From the cell containing the given text, extract its center point as [X, Y] coordinate. 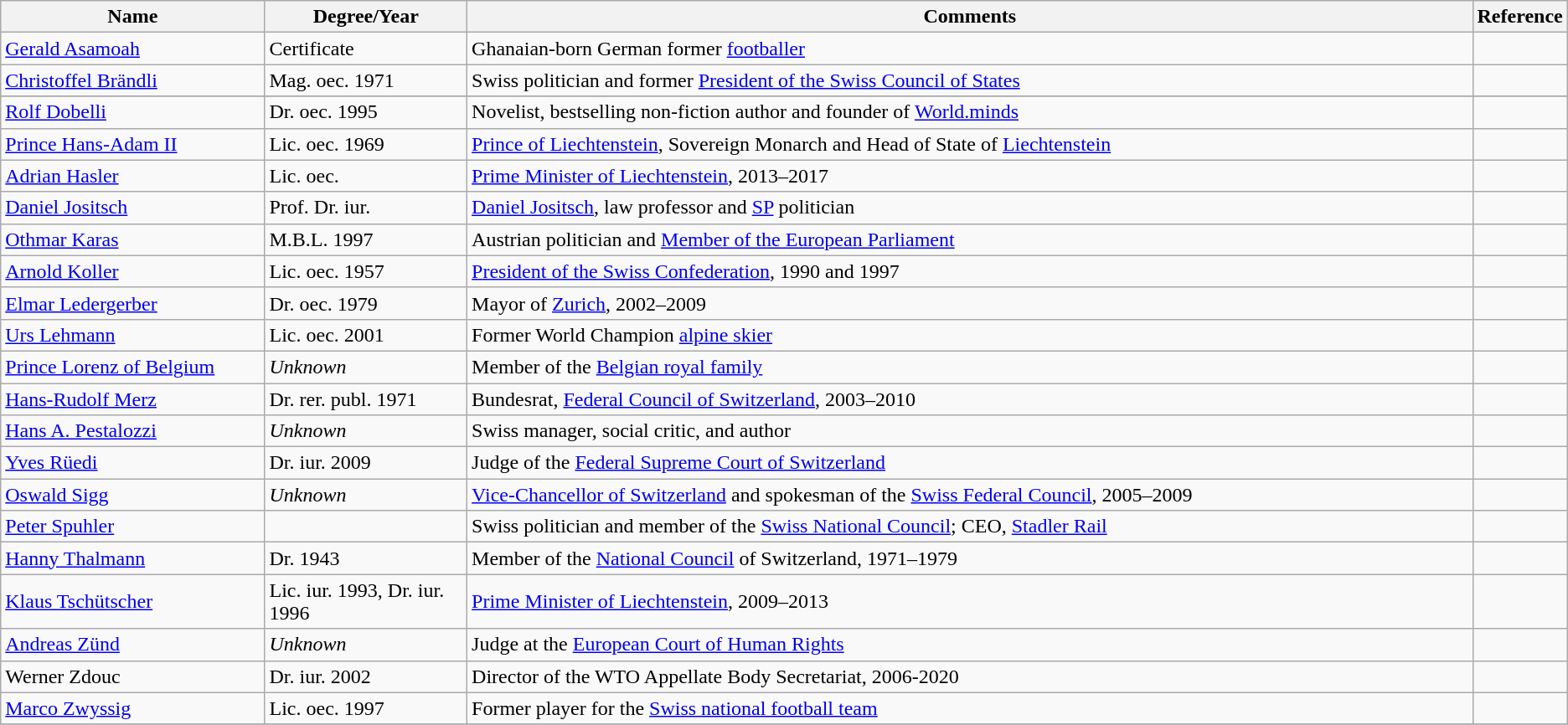
Member of the National Council of Switzerland, 1971–1979 [970, 558]
Marco Zwyssig [132, 708]
Former World Champion alpine skier [970, 335]
Vice-Chancellor of Switzerland and spokesman of the Swiss Federal Council, 2005–2009 [970, 495]
Lic. oec. 1969 [366, 144]
Prime Minister of Liechtenstein, 2009–2013 [970, 601]
Swiss politician and former President of the Swiss Council of States [970, 80]
Oswald Sigg [132, 495]
Prime Minister of Liechtenstein, 2013–2017 [970, 176]
Comments [970, 17]
Werner Zdouc [132, 676]
Adrian Hasler [132, 176]
Ghanaian-born German former footballer [970, 49]
Prince Hans-Adam II [132, 144]
Peter Spuhler [132, 527]
Dr. iur. 2002 [366, 676]
Judge at the European Court of Human Rights [970, 645]
Urs Lehmann [132, 335]
Dr. rer. publ. 1971 [366, 399]
Elmar Ledergerber [132, 303]
Hanny Thalmann [132, 558]
Reference [1519, 17]
Prof. Dr. iur. [366, 208]
Lic. oec. 1997 [366, 708]
Andreas Zünd [132, 645]
Yves Rüedi [132, 463]
Certificate [366, 49]
Daniel Jositsch, law professor and SP politician [970, 208]
Daniel Jositsch [132, 208]
President of the Swiss Confederation, 1990 and 1997 [970, 271]
Austrian politician and Member of the European Parliament [970, 239]
Director of the WTO Appellate Body Secretariat, 2006-2020 [970, 676]
Member of the Belgian royal family [970, 367]
Judge of the Federal Supreme Court of Switzerland [970, 463]
Rolf Dobelli [132, 112]
Bundesrat, Federal Council of Switzerland, 2003–2010 [970, 399]
Dr. oec. 1979 [366, 303]
Klaus Tschütscher [132, 601]
Prince of Liechtenstein, Sovereign Monarch and Head of State of Liechtenstein [970, 144]
Othmar Karas [132, 239]
Hans-Rudolf Merz [132, 399]
Former player for the Swiss national football team [970, 708]
Lic. oec. [366, 176]
Dr. iur. 2009 [366, 463]
Lic. oec. 2001 [366, 335]
Swiss politician and member of the Swiss National Council; CEO, Stadler Rail [970, 527]
Mayor of Zurich, 2002–2009 [970, 303]
Degree/Year [366, 17]
M.B.L. 1997 [366, 239]
Hans A. Pestalozzi [132, 431]
Novelist, bestselling non-fiction author and founder of World.minds [970, 112]
Name [132, 17]
Lic. oec. 1957 [366, 271]
Prince Lorenz of Belgium [132, 367]
Swiss manager, social critic, and author [970, 431]
Arnold Koller [132, 271]
Dr. oec. 1995 [366, 112]
Lic. iur. 1993, Dr. iur. 1996 [366, 601]
Gerald Asamoah [132, 49]
Christoffel Brändli [132, 80]
Dr. 1943 [366, 558]
Mag. oec. 1971 [366, 80]
